Extract the [X, Y] coordinate from the center of the cell holding the provided text.  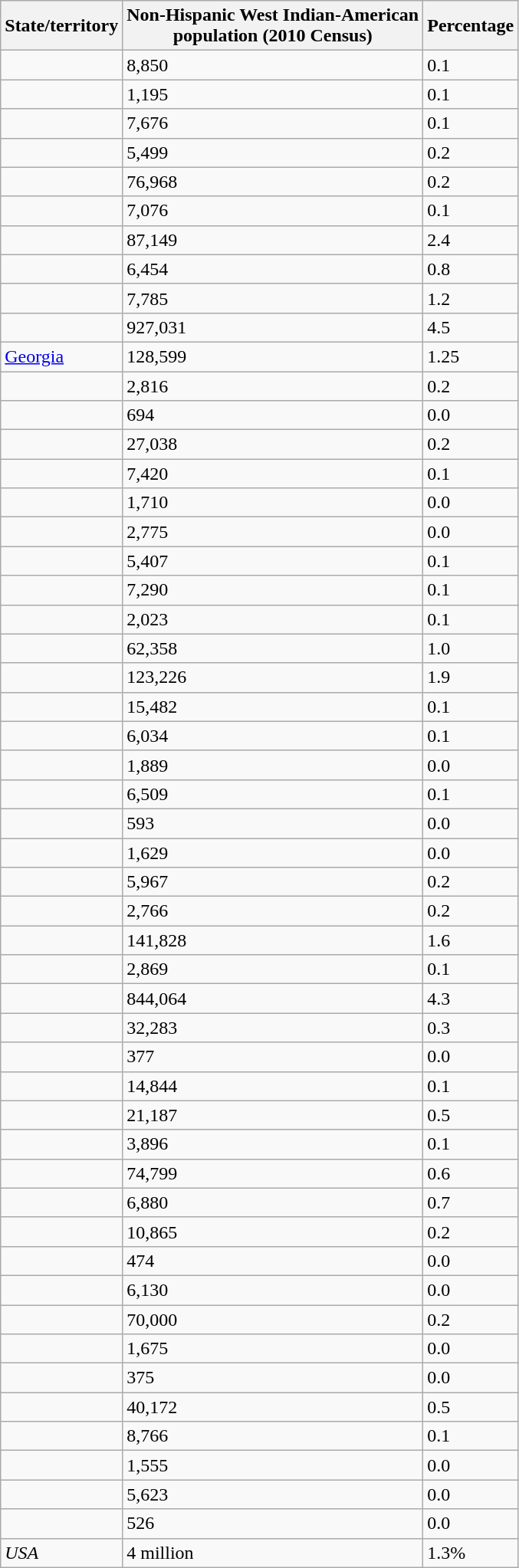
15,482 [273, 707]
5,967 [273, 882]
474 [273, 1261]
87,149 [273, 240]
128,599 [273, 356]
1,675 [273, 1349]
14,844 [273, 1086]
USA [61, 1553]
6,454 [273, 269]
76,968 [273, 182]
State/territory [61, 26]
32,283 [273, 1028]
1.9 [471, 677]
74,799 [273, 1173]
8,850 [273, 65]
375 [273, 1378]
526 [273, 1524]
1,710 [273, 503]
2.4 [471, 240]
6,130 [273, 1290]
2,023 [273, 619]
1,555 [273, 1465]
2,869 [273, 969]
40,172 [273, 1407]
1.3% [471, 1553]
1,195 [273, 94]
21,187 [273, 1115]
7,076 [273, 211]
927,031 [273, 327]
377 [273, 1057]
6,509 [273, 794]
7,785 [273, 298]
123,226 [273, 677]
1.2 [471, 298]
2,816 [273, 385]
1.25 [471, 356]
3,896 [273, 1144]
1,629 [273, 853]
70,000 [273, 1319]
10,865 [273, 1232]
2,766 [273, 911]
0.3 [471, 1028]
8,766 [273, 1436]
6,880 [273, 1202]
Non-Hispanic West Indian-Americanpopulation (2010 Census) [273, 26]
1.0 [471, 648]
5,623 [273, 1494]
7,290 [273, 590]
Percentage [471, 26]
4.5 [471, 327]
1.6 [471, 940]
62,358 [273, 648]
4 million [273, 1553]
7,676 [273, 123]
5,407 [273, 561]
7,420 [273, 474]
1,889 [273, 765]
694 [273, 415]
0.8 [471, 269]
844,064 [273, 999]
5,499 [273, 153]
6,034 [273, 736]
2,775 [273, 532]
141,828 [273, 940]
4.3 [471, 999]
Georgia [61, 356]
27,038 [273, 444]
0.7 [471, 1202]
0.6 [471, 1173]
593 [273, 823]
